Determine the [x, y] coordinate at the center of the cell enclosing the given text.  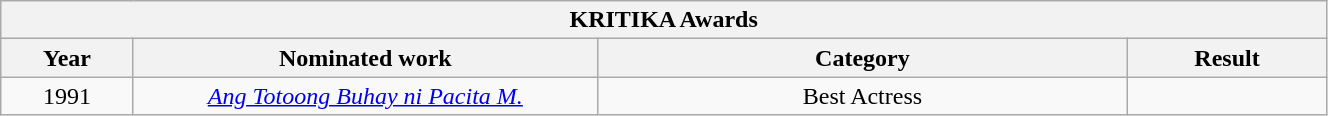
1991 [68, 96]
Nominated work [365, 58]
KRITIKA Awards [664, 20]
Year [68, 58]
Best Actress [862, 96]
Ang Totoong Buhay ni Pacita M. [365, 96]
Category [862, 58]
Result [1228, 58]
